Return (x, y) of the center of cell containing provided text 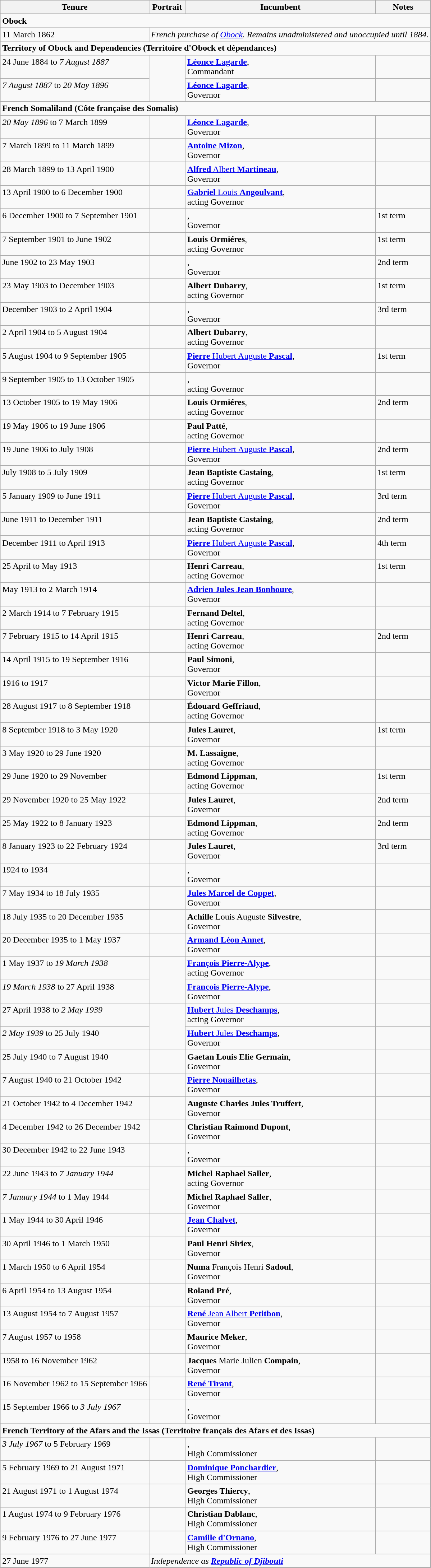
Jacques Marie Julien Compain, Governor (280, 1365)
2 March 1914 to 7 February 1915 (75, 618)
1 August 1974 to 9 February 1976 (75, 1519)
1916 to 1917 (75, 688)
Dominique Ponchardier, High Commissioner (280, 1472)
Paul Henri Siriex, Governor (280, 1248)
3 July 1967 to 5 February 1969 (75, 1449)
21 October 1942 to 4 December 1942 (75, 1108)
30 April 1946 to 1 March 1950 (75, 1248)
25 May 1922 to 8 January 1923 (75, 828)
1924 to 1934 (75, 875)
Auguste Charles Jules Truffert, Governor (280, 1108)
M. Lassaigne, acting Governor (280, 758)
Incumbent (280, 7)
Numa François Henri Sadoul, Governor (280, 1272)
June 1902 to 23 May 1903 (75, 267)
, High Commissioner (280, 1449)
1958 to 16 November 1962 (75, 1365)
Territory of Obock and Dependencies (Territoire d'Obock et dépendances) (216, 48)
16 November 1962 to 15 September 1966 (75, 1389)
7 August 1957 to 1958 (75, 1341)
29 November 1920 to 25 May 1922 (75, 804)
7 August 1940 to 21 October 1942 (75, 1085)
4 December 1942 to 26 December 1942 (75, 1132)
Jean Chalvet, Governor (280, 1225)
7 February 1915 to 14 April 1915 (75, 641)
Alfred Albert Martineau, Governor (280, 174)
13 April 1900 to 6 December 1900 (75, 197)
8 January 1923 to 22 February 1924 (75, 851)
7 May 1934 to 18 July 1935 (75, 898)
27 April 1938 to 2 May 1939 (75, 1015)
Christian Raimond Dupont, Governor (280, 1132)
Achille Louis Auguste Silvestre, Governor (280, 921)
7 September 1901 to June 1902 (75, 243)
19 May 1906 to 19 June 1906 (75, 431)
27 June 1977 (75, 1561)
Obock (216, 21)
18 July 1935 to 20 December 1935 (75, 921)
Notes (403, 7)
Adrien Jules Jean Bonhoure, Governor (280, 594)
9 September 1905 to 13 October 1905 (75, 384)
13 August 1954 to 7 August 1957 (75, 1318)
24 June 1884 to 7 August 1887 (75, 67)
25 April to May 1913 (75, 571)
René Jean Albert Petitbon, Governor (280, 1318)
6 April 1954 to 13 August 1954 (75, 1295)
23 May 1903 to December 1903 (75, 291)
5 August 1904 to 9 September 1905 (75, 360)
Georges Thiercy, High Commissioner (280, 1496)
13 October 1905 to 19 May 1906 (75, 407)
Roland Pré, Governor (280, 1295)
Armand Léon Annet, Governor (280, 944)
19 March 1938 to 27 April 1938 (75, 991)
20 May 1896 to 7 March 1899 (75, 127)
René Tirant, Governor (280, 1389)
14 April 1915 to 19 September 1916 (75, 664)
Édouard Geffriaud, acting Governor (280, 711)
Camille d'Ornano, High Commissioner (280, 1543)
8 September 1918 to 3 May 1920 (75, 735)
1 May 1944 to 30 April 1946 (75, 1225)
20 December 1935 to 1 May 1937 (75, 944)
7 March 1899 to 11 March 1899 (75, 150)
Fernand Deltel, acting Governor (280, 618)
Michel Raphael Saller, Governor (280, 1201)
1 March 1950 to 6 April 1954 (75, 1272)
June 1911 to December 1911 (75, 524)
Hubert Jules Deschamps, acting Governor (280, 1015)
July 1908 to 5 July 1909 (75, 478)
François Pierre-Alype, Governor (280, 991)
28 August 1917 to 8 September 1918 (75, 711)
French purchase of Obock. Remains unadministered and unoccupied until 1884. (290, 34)
21 August 1971 to 1 August 1974 (75, 1496)
French Somaliland (Côte française des Somalis) (216, 108)
Maurice Meker, Governor (280, 1341)
28 March 1899 to 13 April 1900 (75, 174)
7 January 1944 to 1 May 1944 (75, 1201)
Pierre Nouailhetas, Governor (280, 1085)
15 September 1966 to 3 July 1967 (75, 1412)
Portrait (167, 7)
May 1913 to 2 March 1914 (75, 594)
Paul Patté, acting Governor (280, 431)
5 January 1909 to June 1911 (75, 501)
French Territory of the Afars and the Issas (Territoire français des Afars et des Issas) (216, 1430)
Gaetan Louis Elie Germain, Governor (280, 1061)
Independence as Republic of Djibouti (290, 1561)
Gabriel Louis Angoulvant, acting Governor (280, 197)
7 August 1887 to 20 May 1896 (75, 90)
Michel Raphael Saller, acting Governor (280, 1178)
Hubert Jules Deschamps, Governor (280, 1038)
1 May 1937 to 19 March 1938 (75, 968)
Antoine Mizon, Governor (280, 150)
4th term (403, 547)
29 June 1920 to 29 November (75, 781)
Christian Dablanc, High Commissioner (280, 1519)
François Pierre-Alype, acting Governor (280, 968)
December 1911 to April 1913 (75, 547)
Paul Simoni, Governor (280, 664)
11 March 1862 (75, 34)
19 June 1906 to July 1908 (75, 454)
22 June 1943 to 7 January 1944 (75, 1178)
Léonce Lagarde, Commandant (280, 67)
Tenure (75, 7)
30 December 1942 to 22 June 1943 (75, 1155)
5 February 1969 to 21 August 1971 (75, 1472)
2 April 1904 to 5 August 1904 (75, 338)
Jules Marcel de Coppet, Governor (280, 898)
25 July 1940 to 7 August 1940 (75, 1061)
, acting Governor (280, 384)
3 May 1920 to 29 June 1920 (75, 758)
Victor Marie Fillon, Governor (280, 688)
December 1903 to 2 April 1904 (75, 314)
2 May 1939 to 25 July 1940 (75, 1038)
9 February 1976 to 27 June 1977 (75, 1543)
6 December 1900 to 7 September 1901 (75, 220)
